From the cell containing the given text, extract its center point as [X, Y] coordinate. 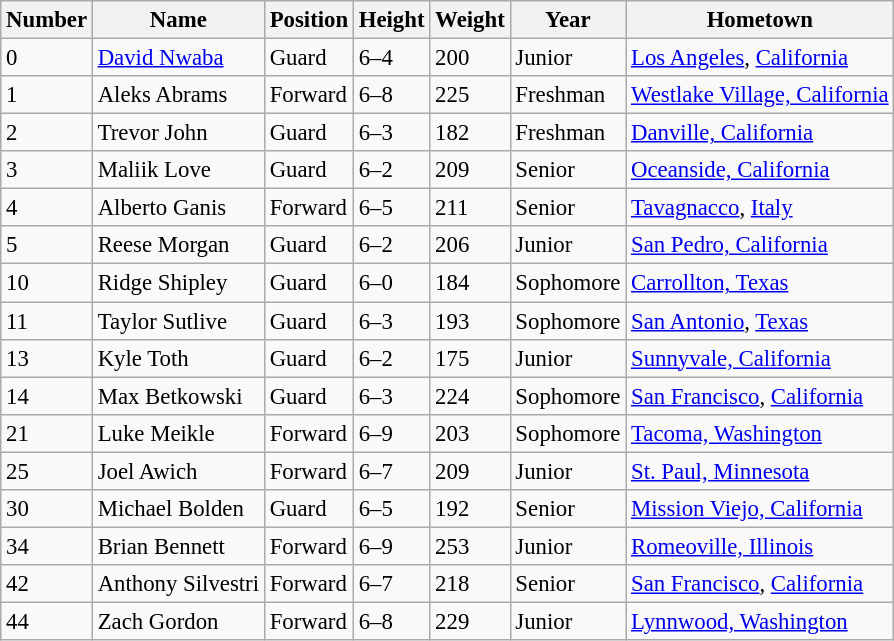
Romeoville, Illinois [760, 546]
David Nwaba [178, 58]
30 [47, 509]
Brian Bennett [178, 546]
Mission Viejo, California [760, 509]
6–4 [391, 58]
San Antonio, Texas [760, 321]
21 [47, 433]
2 [47, 133]
11 [47, 321]
Year [568, 20]
4 [47, 208]
182 [470, 133]
Los Angeles, California [760, 58]
Name [178, 20]
Aleks Abrams [178, 95]
San Pedro, California [760, 245]
6–0 [391, 283]
Luke Meikle [178, 433]
10 [47, 283]
Hometown [760, 20]
Ridge Shipley [178, 283]
Number [47, 20]
175 [470, 358]
St. Paul, Minnesota [760, 471]
Kyle Toth [178, 358]
192 [470, 509]
5 [47, 245]
1 [47, 95]
225 [470, 95]
Maliik Love [178, 170]
Tavagnacco, Italy [760, 208]
206 [470, 245]
13 [47, 358]
Westlake Village, California [760, 95]
184 [470, 283]
203 [470, 433]
34 [47, 546]
Height [391, 20]
Sunnyvale, California [760, 358]
42 [47, 584]
Weight [470, 20]
211 [470, 208]
Taylor Sutlive [178, 321]
25 [47, 471]
Carrollton, Texas [760, 283]
0 [47, 58]
14 [47, 396]
193 [470, 321]
Danville, California [760, 133]
Michael Bolden [178, 509]
Reese Morgan [178, 245]
253 [470, 546]
Max Betkowski [178, 396]
Trevor John [178, 133]
Joel Awich [178, 471]
229 [470, 621]
Position [308, 20]
Oceanside, California [760, 170]
218 [470, 584]
Zach Gordon [178, 621]
Lynnwood, Washington [760, 621]
3 [47, 170]
Anthony Silvestri [178, 584]
Tacoma, Washington [760, 433]
224 [470, 396]
200 [470, 58]
Alberto Ganis [178, 208]
44 [47, 621]
